Find where the given text appears and provide that cell's center as (x, y) coordinate. 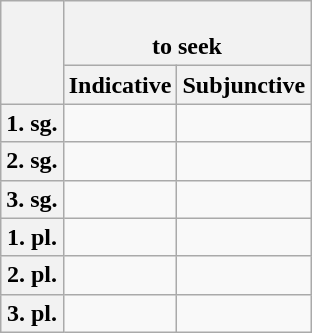
3. sg. (32, 199)
Indicative (120, 85)
1. pl. (32, 237)
Subjunctive (244, 85)
3. pl. (32, 313)
2. sg. (32, 161)
to seek (187, 34)
1. sg. (32, 123)
2. pl. (32, 275)
